Find where the given text appears and provide that cell's center as [x, y] coordinate. 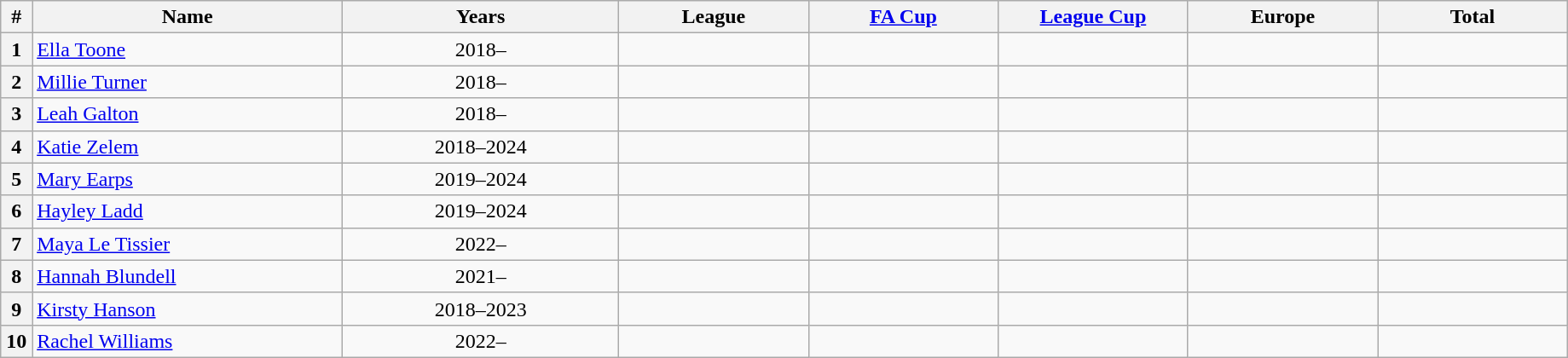
2 [17, 82]
Millie Turner [188, 82]
2021– [481, 276]
Hannah Blundell [188, 276]
# [17, 17]
9 [17, 309]
2018–2023 [481, 309]
5 [17, 179]
Leah Galton [188, 114]
Rachel Williams [188, 341]
8 [17, 276]
Hayley Ladd [188, 211]
Maya Le Tissier [188, 244]
1 [17, 49]
10 [17, 341]
7 [17, 244]
League [715, 17]
Name [188, 17]
Ella Toone [188, 49]
FA Cup [904, 17]
Europe [1282, 17]
2018–2024 [481, 147]
6 [17, 211]
Mary Earps [188, 179]
3 [17, 114]
Kirsty Hanson [188, 309]
4 [17, 147]
Years [481, 17]
Total [1473, 17]
League Cup [1093, 17]
Katie Zelem [188, 147]
